Output the (X, Y) coordinate of the center of the cell containing the given text.  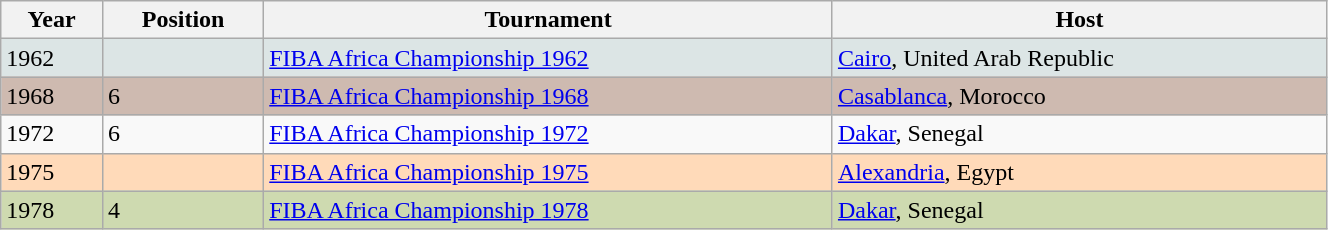
Position (182, 20)
Casablanca, Morocco (1079, 96)
FIBA Africa Championship 1972 (548, 134)
FIBA Africa Championship 1962 (548, 58)
1975 (52, 172)
1978 (52, 210)
1972 (52, 134)
FIBA Africa Championship 1968 (548, 96)
Alexandria, Egypt (1079, 172)
FIBA Africa Championship 1978 (548, 210)
4 (182, 210)
Year (52, 20)
1968 (52, 96)
Host (1079, 20)
FIBA Africa Championship 1975 (548, 172)
Cairo, United Arab Republic (1079, 58)
Tournament (548, 20)
1962 (52, 58)
